Search for the cell housing the specified text and yield its [x, y] center coordinate. 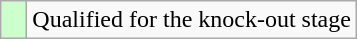
Qualified for the knock-out stage [192, 20]
